Detect which cell encompasses the target text, then output its [x, y] center coordinate. 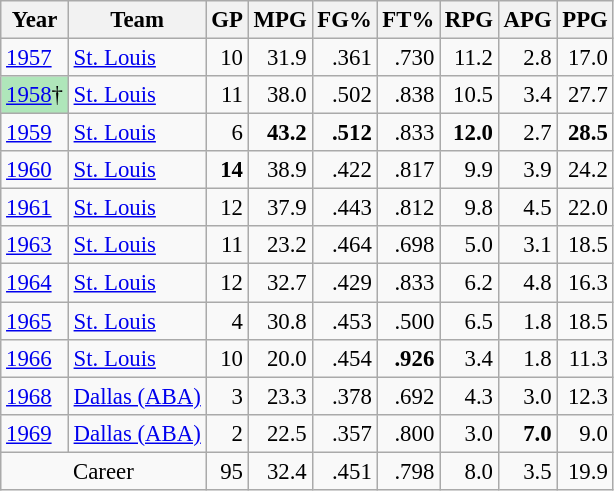
4.8 [528, 283]
19.9 [585, 471]
11.2 [470, 58]
GP [227, 20]
9.9 [470, 170]
6.2 [470, 283]
1957 [35, 58]
1969 [35, 433]
1965 [35, 321]
.817 [408, 170]
24.2 [585, 170]
17.0 [585, 58]
1960 [35, 170]
.698 [408, 245]
23.3 [280, 396]
FT% [408, 20]
1959 [35, 133]
.378 [344, 396]
MPG [280, 20]
.730 [408, 58]
.361 [344, 58]
.838 [408, 95]
1964 [35, 283]
23.2 [280, 245]
.464 [344, 245]
APG [528, 20]
1963 [35, 245]
8.0 [470, 471]
6 [227, 133]
37.9 [280, 208]
5.0 [470, 245]
43.2 [280, 133]
3.5 [528, 471]
RPG [470, 20]
2.8 [528, 58]
28.5 [585, 133]
3.1 [528, 245]
1961 [35, 208]
6.5 [470, 321]
9.8 [470, 208]
27.7 [585, 95]
.692 [408, 396]
.812 [408, 208]
.454 [344, 358]
9.0 [585, 433]
14 [227, 170]
1968 [35, 396]
3.9 [528, 170]
22.5 [280, 433]
.429 [344, 283]
4 [227, 321]
1966 [35, 358]
.512 [344, 133]
Year [35, 20]
20.0 [280, 358]
4.5 [528, 208]
Career [104, 471]
2 [227, 433]
.502 [344, 95]
38.9 [280, 170]
.798 [408, 471]
32.7 [280, 283]
FG% [344, 20]
16.3 [585, 283]
95 [227, 471]
.800 [408, 433]
11.3 [585, 358]
.422 [344, 170]
.926 [408, 358]
1958† [35, 95]
.453 [344, 321]
12.0 [470, 133]
22.0 [585, 208]
12.3 [585, 396]
2.7 [528, 133]
.451 [344, 471]
Team [137, 20]
7.0 [528, 433]
31.9 [280, 58]
32.4 [280, 471]
30.8 [280, 321]
.357 [344, 433]
PPG [585, 20]
38.0 [280, 95]
4.3 [470, 396]
3 [227, 396]
.443 [344, 208]
10.5 [470, 95]
.500 [408, 321]
